Identify which cell holds the provided text, then report its (x, y) central coordinate. 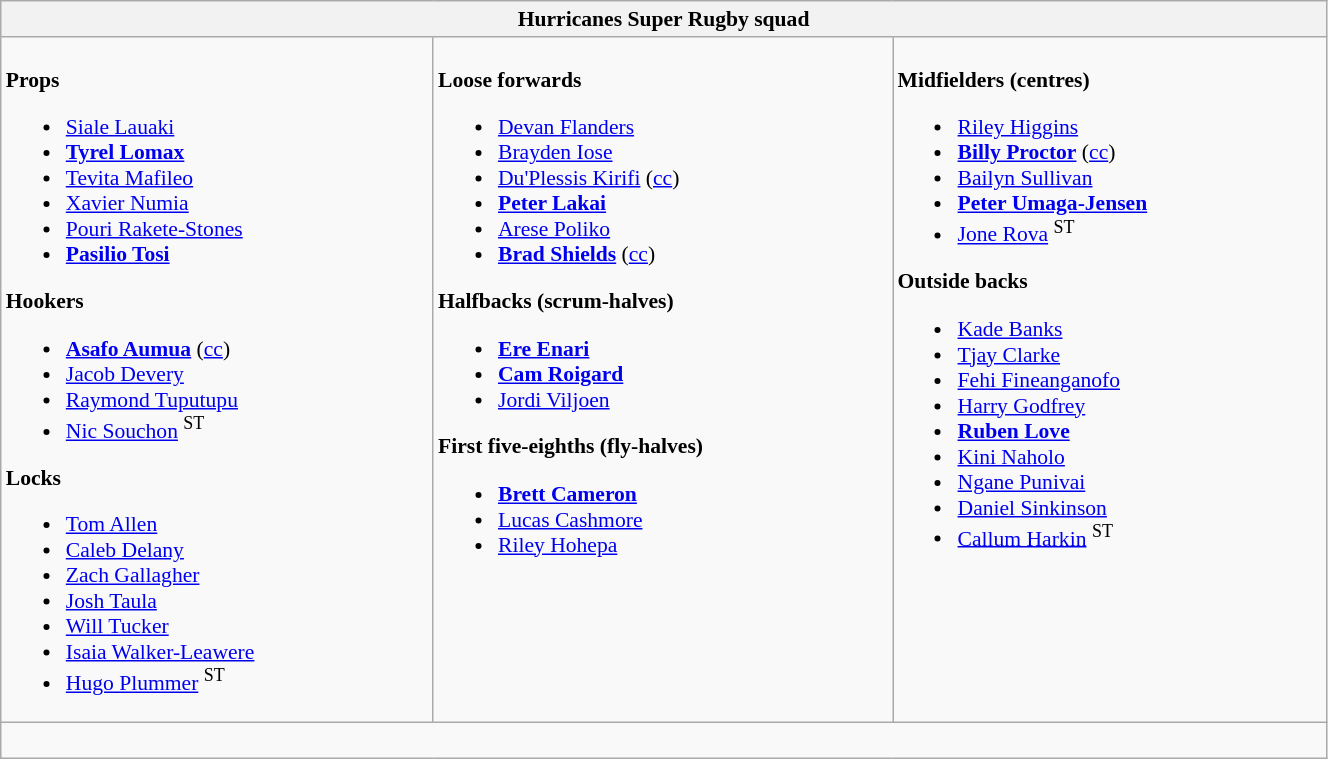
Hurricanes Super Rugby squad (664, 19)
